Detect which cell encompasses the target text, then output its [x, y] center coordinate. 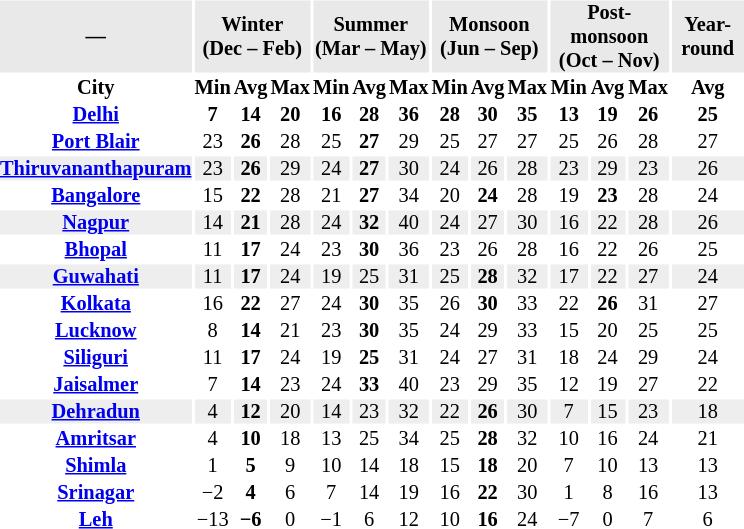
6 [290, 492]
Shimla [96, 465]
Amritsar [96, 438]
— [96, 36]
5 [251, 465]
Summer(Mar – May) [371, 36]
Monsoon(Jun – Sep) [490, 36]
−2 [213, 492]
9 [290, 465]
Bangalore [96, 195]
Siliguri [96, 357]
Post-monsoon(Oct – Nov) [609, 36]
Jaisalmer [96, 384]
Kolkata [96, 303]
Thiruvananthapuram [96, 168]
Bhopal [96, 249]
City [96, 87]
Dehradun [96, 411]
Delhi [96, 114]
Srinagar [96, 492]
Port Blair [96, 141]
Year-round [708, 36]
Lucknow [96, 330]
Nagpur [96, 222]
Guwahati [96, 276]
Winter(Dec – Feb) [253, 36]
